From the cell containing the given text, extract its center point as (x, y) coordinate. 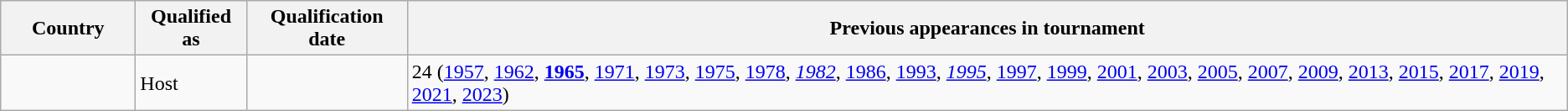
Host (191, 82)
24 (1957, 1962, 1965, 1971, 1973, 1975, 1978, 1982, 1986, 1993, 1995, 1997, 1999, 2001, 2003, 2005, 2007, 2009, 2013, 2015, 2017, 2019, 2021, 2023) (987, 82)
Previous appearances in tournament (987, 29)
Qualified as (191, 29)
Country (69, 29)
Qualification date (327, 29)
